Return (X, Y) of the center of cell containing provided text 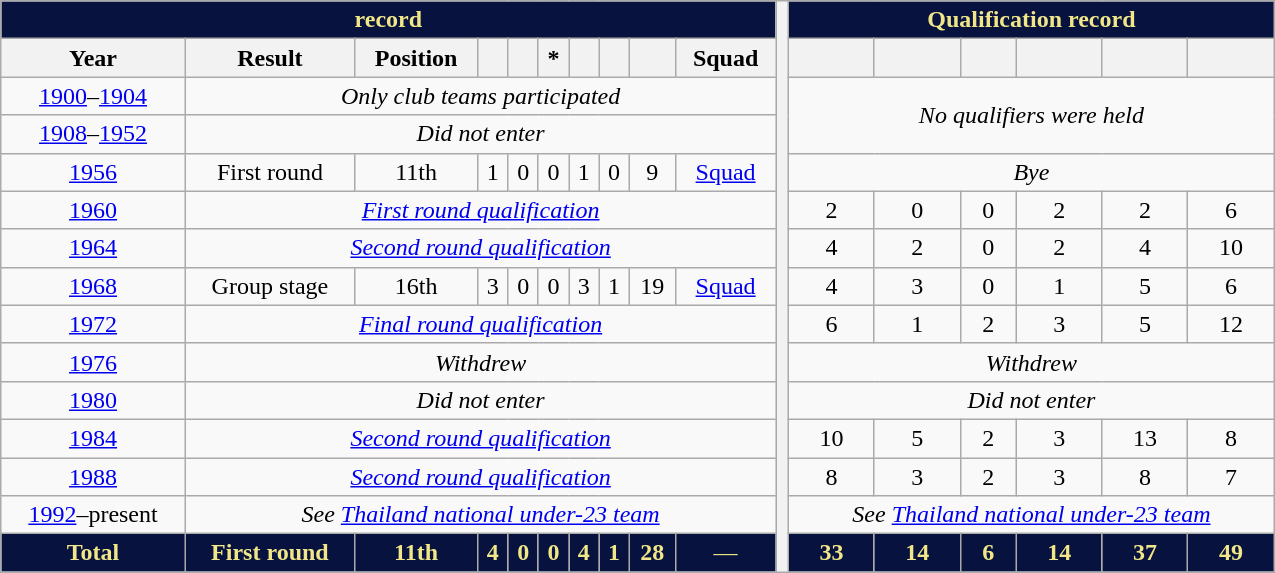
Position (416, 58)
No qualifiers were held (1032, 115)
* (553, 58)
Year (94, 58)
1976 (94, 362)
1972 (94, 324)
Group stage (270, 286)
12 (1231, 324)
16th (416, 286)
1968 (94, 286)
7 (1231, 477)
49 (1231, 553)
37 (1145, 553)
1984 (94, 438)
1960 (94, 210)
Bye (1032, 172)
1992–present (94, 515)
33 (832, 553)
9 (652, 172)
Result (270, 58)
1900–1904 (94, 96)
1988 (94, 477)
1980 (94, 400)
Final round qualification (480, 324)
1956 (94, 172)
1908–1952 (94, 134)
Total (94, 553)
— (726, 553)
record (388, 20)
First round qualification (480, 210)
28 (652, 553)
1964 (94, 248)
13 (1145, 438)
19 (652, 286)
Only club teams participated (480, 96)
Qualification record (1032, 20)
